Find where the given text appears and provide that cell's center as (X, Y) coordinate. 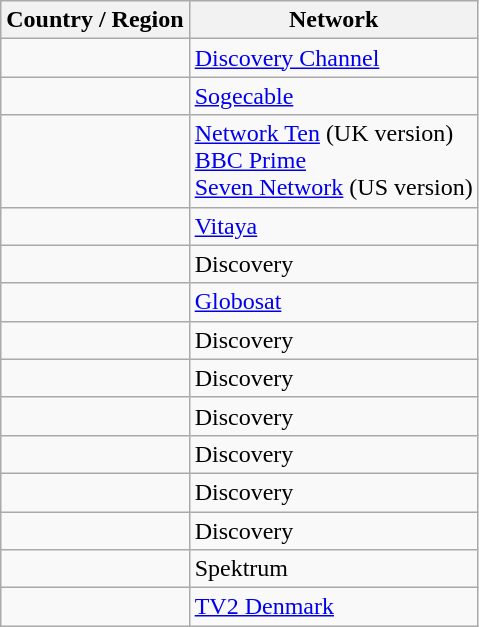
Globosat (334, 302)
Discovery Channel (334, 58)
TV2 Denmark (334, 607)
Network (334, 20)
Country / Region (95, 20)
Vitaya (334, 226)
Network Ten (UK version)BBC PrimeSeven Network (US version) (334, 161)
Sogecable (334, 96)
Spektrum (334, 569)
